For the text-containing cell, return its midpoint in [x, y] coordinate format. 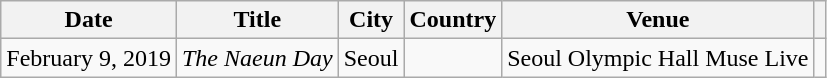
February 9, 2019 [89, 58]
Venue [658, 20]
Country [453, 20]
Seoul Olympic Hall Muse Live [658, 58]
City [371, 20]
The Naeun Day [257, 58]
Date [89, 20]
Title [257, 20]
Seoul [371, 58]
